Extract the [x, y] coordinate from the center of the cell holding the provided text.  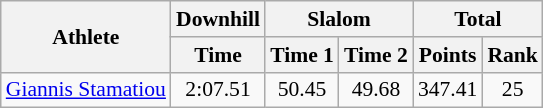
Downhill [218, 19]
50.45 [302, 90]
Time 1 [302, 55]
Total [478, 19]
2:07.51 [218, 90]
25 [512, 90]
Time [218, 55]
Rank [512, 55]
49.68 [376, 90]
347.41 [448, 90]
Giannis Stamatiou [86, 90]
Athlete [86, 36]
Slalom [339, 19]
Points [448, 55]
Time 2 [376, 55]
